Return the [X, Y] coordinate for the center point of the cell that contains the specified text.  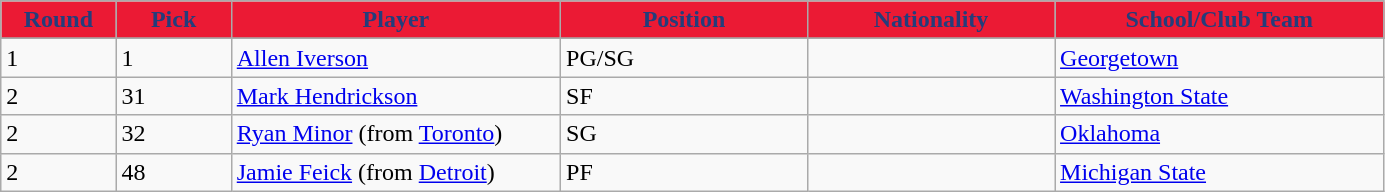
Oklahoma [1220, 134]
SG [684, 134]
Allen Iverson [396, 58]
31 [174, 96]
Jamie Feick (from Detroit) [396, 172]
48 [174, 172]
Nationality [932, 20]
Round [58, 20]
Pick [174, 20]
Position [684, 20]
Mark Hendrickson [396, 96]
SF [684, 96]
32 [174, 134]
Georgetown [1220, 58]
PF [684, 172]
Washington State [1220, 96]
Michigan State [1220, 172]
PG/SG [684, 58]
Player [396, 20]
School/Club Team [1220, 20]
Ryan Minor (from Toronto) [396, 134]
